Identify which cell holds the provided text, then report its [x, y] central coordinate. 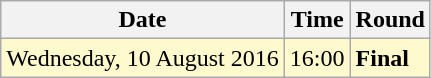
Time [317, 20]
Date [143, 20]
Wednesday, 10 August 2016 [143, 58]
16:00 [317, 58]
Final [390, 58]
Round [390, 20]
